Output the [x, y] coordinate of the center of the cell containing the given text.  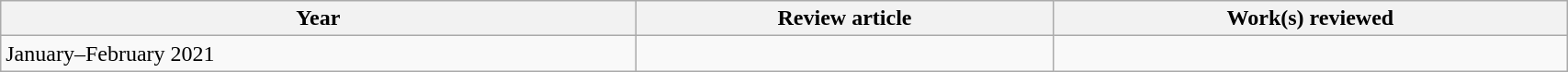
Work(s) reviewed [1310, 18]
Review article [845, 18]
Year [318, 18]
January–February 2021 [318, 54]
